Detect which cell encompasses the target text, then output its [x, y] center coordinate. 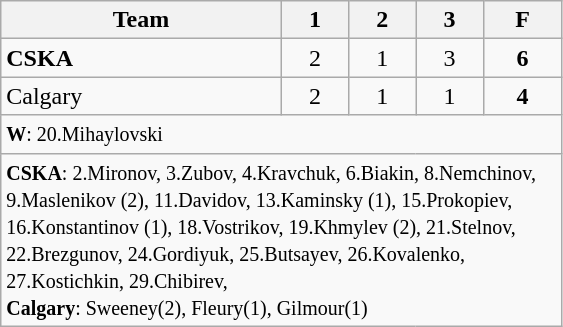
4 [522, 96]
Team [141, 20]
F [522, 20]
W: 20.Mihaylovski [282, 134]
Calgary [141, 96]
CSKA [141, 58]
6 [522, 58]
